Identify which cell holds the provided text, then report its (X, Y) central coordinate. 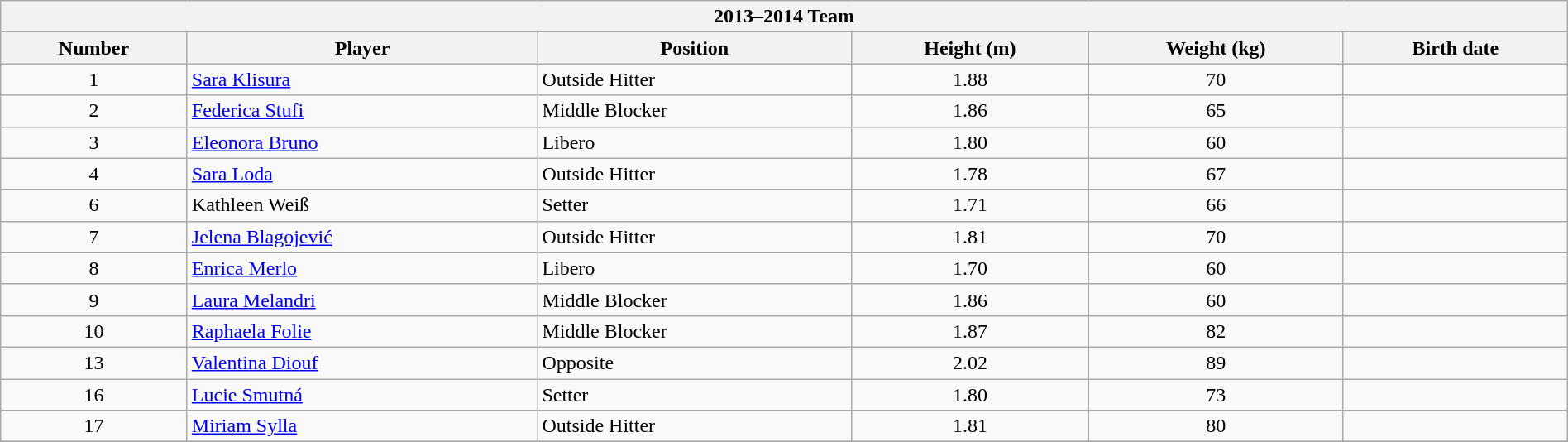
13 (94, 363)
Raphaela Folie (362, 331)
Miriam Sylla (362, 426)
67 (1216, 174)
65 (1216, 111)
4 (94, 174)
Sara Klisura (362, 79)
73 (1216, 395)
2.02 (970, 363)
9 (94, 300)
3 (94, 142)
Height (m) (970, 48)
80 (1216, 426)
Enrica Merlo (362, 268)
Position (695, 48)
Federica Stufi (362, 111)
1.87 (970, 331)
1.71 (970, 205)
Weight (kg) (1216, 48)
82 (1216, 331)
Sara Loda (362, 174)
Valentina Diouf (362, 363)
6 (94, 205)
2 (94, 111)
17 (94, 426)
Laura Melandri (362, 300)
7 (94, 237)
16 (94, 395)
Player (362, 48)
66 (1216, 205)
1.88 (970, 79)
2013–2014 Team (784, 17)
Lucie Smutná (362, 395)
Jelena Blagojević (362, 237)
1 (94, 79)
Birth date (1456, 48)
Eleonora Bruno (362, 142)
8 (94, 268)
Number (94, 48)
89 (1216, 363)
Opposite (695, 363)
Kathleen Weiß (362, 205)
1.70 (970, 268)
10 (94, 331)
1.78 (970, 174)
